Pinpoint the cell where the given text exists, returning its (X, Y) midpoint coordinate. 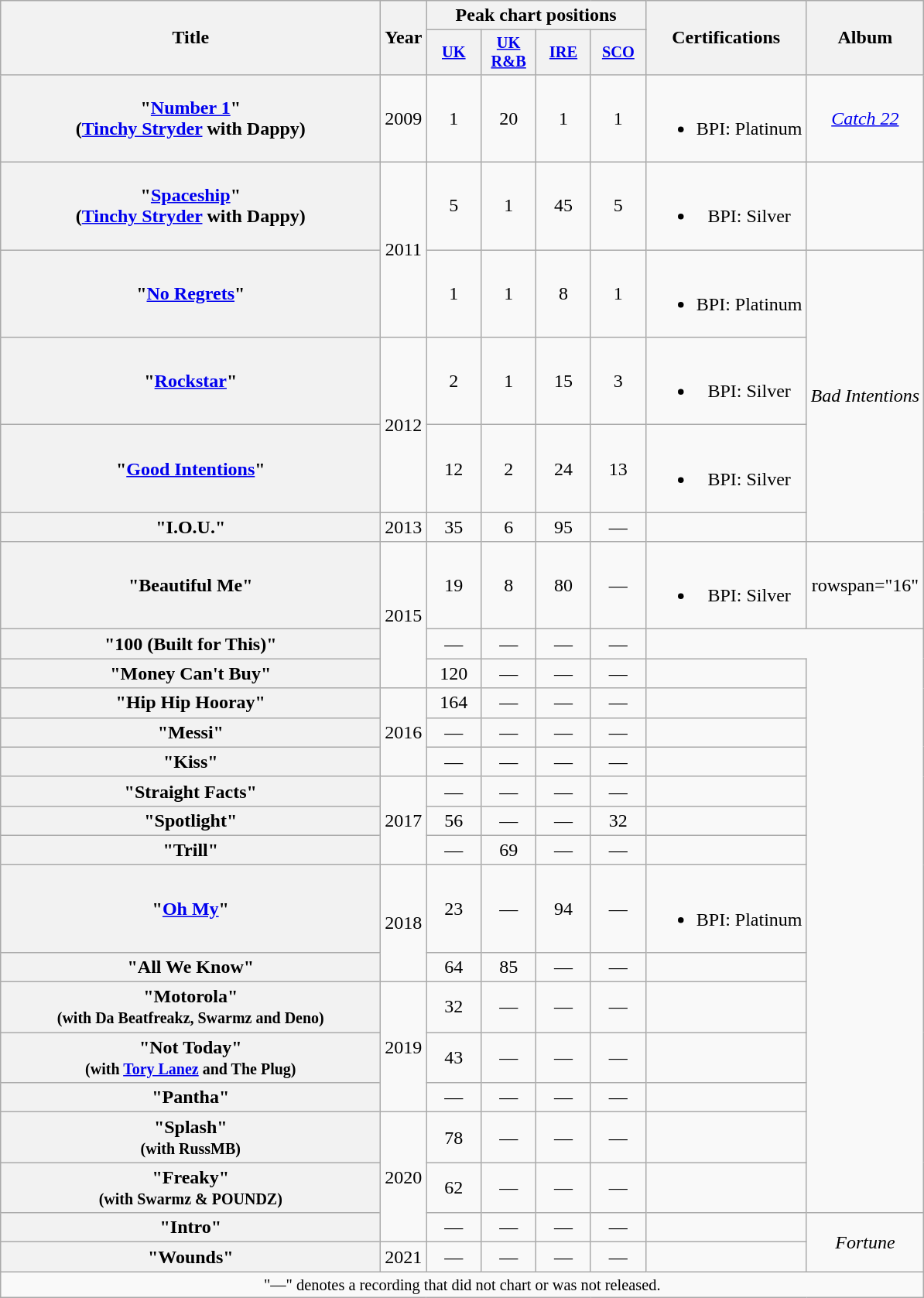
"All We Know" (190, 967)
"Freaky"(with Swarmz & POUNDZ) (190, 1187)
SCO (618, 53)
"Messi" (190, 732)
2013 (404, 527)
13 (618, 469)
"Money Can't Buy" (190, 673)
"Good Intentions" (190, 469)
95 (563, 527)
"Intro" (190, 1228)
"Rockstar" (190, 381)
20 (509, 118)
78 (453, 1138)
62 (453, 1187)
85 (509, 967)
IRE (563, 53)
"Number 1"(Tinchy Stryder with Dappy) (190, 118)
Year (404, 38)
2009 (404, 118)
"Wounds" (190, 1257)
"Straight Facts" (190, 791)
164 (453, 703)
Peak chart positions (536, 15)
"—" denotes a recording that did not chart or was not released. (463, 1285)
rowspan="16" (865, 585)
"Spaceship"(Tinchy Stryder with Dappy) (190, 206)
2011 (404, 250)
94 (563, 909)
"Trill" (190, 850)
Title (190, 38)
"Pantha" (190, 1098)
"Spotlight" (190, 820)
"Not Today" (with Tory Lanez and The Plug) (190, 1057)
19 (453, 585)
45 (563, 206)
15 (563, 381)
2017 (404, 820)
24 (563, 469)
UK (453, 53)
"Kiss" (190, 762)
2018 (404, 923)
64 (453, 967)
56 (453, 820)
80 (563, 585)
Catch 22 (865, 118)
UK R&B (509, 53)
2021 (404, 1257)
12 (453, 469)
"100 (Built for This)" (190, 644)
"Hip Hip Hooray" (190, 703)
23 (453, 909)
2020 (404, 1177)
2016 (404, 732)
"No Regrets" (190, 294)
"Splash"(with RussMB) (190, 1138)
"I.O.U." (190, 527)
Bad Intentions (865, 396)
Fortune (865, 1242)
69 (509, 850)
6 (509, 527)
Certifications (726, 38)
2019 (404, 1047)
35 (453, 527)
"Beautiful Me" (190, 585)
2012 (404, 425)
2015 (404, 615)
"Motorola"(with Da Beatfreakz, Swarmz and Deno) (190, 1008)
"Oh My" (190, 909)
120 (453, 673)
Album (865, 38)
3 (618, 381)
43 (453, 1057)
